Output the (X, Y) coordinate of the center of the cell containing the given text.  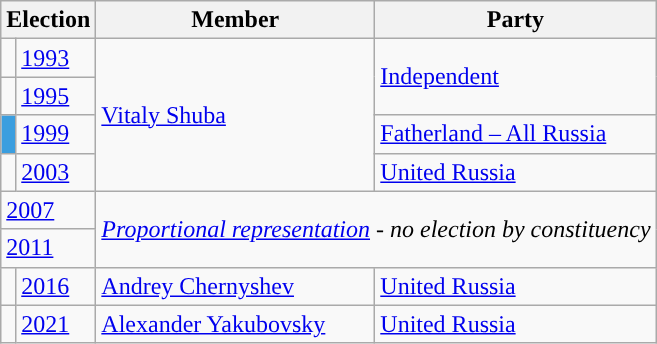
2016 (56, 286)
Independent (516, 77)
2003 (56, 172)
Party (516, 20)
Alexander Yakubovsky (236, 324)
Proportional representation - no election by constituency (376, 229)
2011 (48, 248)
Election (48, 20)
2021 (56, 324)
Vitaly Shuba (236, 115)
Andrey Chernyshev (236, 286)
1995 (56, 96)
1999 (56, 134)
Fatherland – All Russia (516, 134)
Member (236, 20)
2007 (48, 210)
1993 (56, 58)
